Scan for the cell matching the given text and deliver its (x, y) coordinate at center. 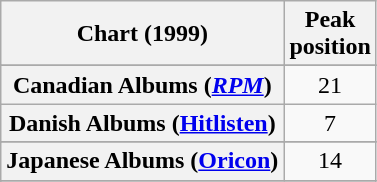
Japanese Albums (Oricon) (142, 161)
7 (330, 123)
Danish Albums (Hitlisten) (142, 123)
Peakposition (330, 34)
Canadian Albums (RPM) (142, 85)
21 (330, 85)
14 (330, 161)
Chart (1999) (142, 34)
